From the cell containing the given text, extract its center point as (X, Y) coordinate. 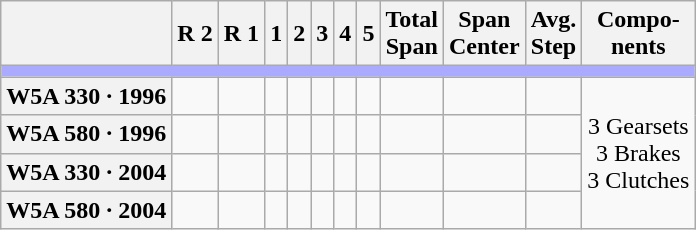
Avg.Step (554, 34)
W5A 330 · 1996 (86, 96)
R 1 (241, 34)
1 (276, 34)
4 (346, 34)
2 (300, 34)
3 Gearsets3 Brakes3 Clutches (638, 153)
W5A 580 · 1996 (86, 134)
TotalSpan (412, 34)
R 2 (195, 34)
Compo-nents (638, 34)
W5A 330 · 2004 (86, 172)
SpanCenter (484, 34)
5 (368, 34)
3 (322, 34)
W5A 580 · 2004 (86, 210)
